Locate the cell with the specified text and output its (X, Y) center coordinate. 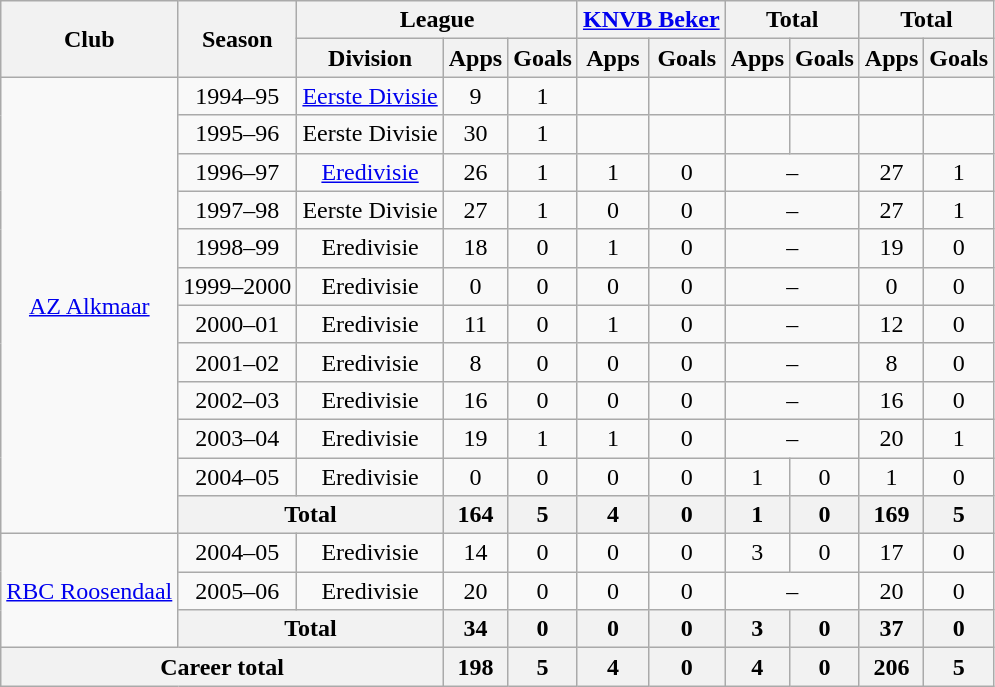
AZ Alkmaar (90, 306)
2001–02 (238, 362)
KNVB Beker (651, 20)
18 (475, 248)
164 (475, 515)
1997–98 (238, 210)
Season (238, 39)
2003–04 (238, 438)
League (438, 20)
2005–06 (238, 591)
1998–99 (238, 248)
Division (370, 58)
206 (891, 667)
11 (475, 324)
169 (891, 515)
RBC Roosendaal (90, 591)
1995–96 (238, 134)
26 (475, 172)
14 (475, 553)
2002–03 (238, 400)
Club (90, 39)
1994–95 (238, 96)
198 (475, 667)
9 (475, 96)
Career total (222, 667)
37 (891, 629)
30 (475, 134)
17 (891, 553)
1996–97 (238, 172)
12 (891, 324)
2000–01 (238, 324)
1999–2000 (238, 286)
34 (475, 629)
